Return the [X, Y] coordinate for the center point of the cell that contains the specified text.  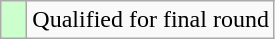
Qualified for final round [151, 20]
